Provide the [x, y] coordinate of the cell's center where the given text is located.  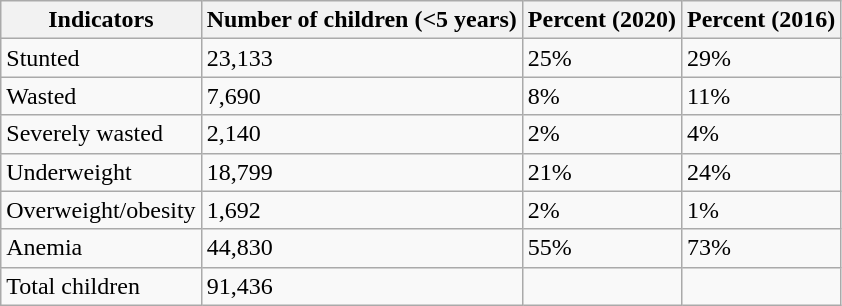
Number of children (<5 years) [362, 20]
44,830 [362, 248]
1,692 [362, 210]
24% [762, 172]
Wasted [101, 96]
Stunted [101, 58]
Percent (2020) [602, 20]
2,140 [362, 134]
21% [602, 172]
Anemia [101, 248]
91,436 [362, 286]
Indicators [101, 20]
8% [602, 96]
23,133 [362, 58]
29% [762, 58]
Underweight [101, 172]
Percent (2016) [762, 20]
Total children [101, 286]
4% [762, 134]
25% [602, 58]
11% [762, 96]
Overweight/obesity [101, 210]
73% [762, 248]
18,799 [362, 172]
55% [602, 248]
Severely wasted [101, 134]
1% [762, 210]
7,690 [362, 96]
